For the text-containing cell, return its midpoint in [x, y] coordinate format. 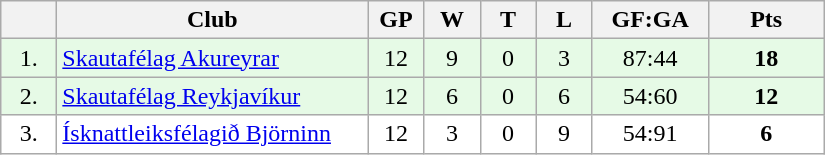
Skautafélag Reykjavíkur [212, 96]
87:44 [650, 58]
1. [29, 58]
W [452, 20]
18 [766, 58]
T [508, 20]
GF:GA [650, 20]
Pts [766, 20]
L [564, 20]
GP [396, 20]
Skautafélag Akureyrar [212, 58]
3. [29, 134]
2. [29, 96]
54:91 [650, 134]
Ísknattleiksfélagið Björninn [212, 134]
54:60 [650, 96]
Club [212, 20]
